Return the (x, y) coordinate for the center point of the cell that contains the specified text.  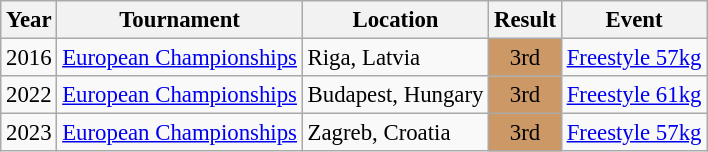
Event (634, 20)
Riga, Latvia (395, 58)
2016 (29, 58)
Result (526, 20)
Tournament (180, 20)
Location (395, 20)
Freestyle 61kg (634, 95)
2022 (29, 95)
2023 (29, 133)
Year (29, 20)
Zagreb, Croatia (395, 133)
Budapest, Hungary (395, 95)
